Return [x, y] of the center of cell containing provided text 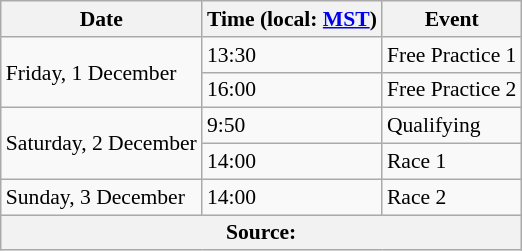
Sunday, 3 December [102, 197]
16:00 [292, 90]
Free Practice 1 [452, 55]
Race 2 [452, 197]
Friday, 1 December [102, 72]
13:30 [292, 55]
Race 1 [452, 162]
9:50 [292, 126]
Event [452, 19]
Time (local: MST) [292, 19]
Source: [262, 233]
Qualifying [452, 126]
Free Practice 2 [452, 90]
Saturday, 2 December [102, 144]
Date [102, 19]
